For the text-containing cell, return its midpoint in (x, y) coordinate format. 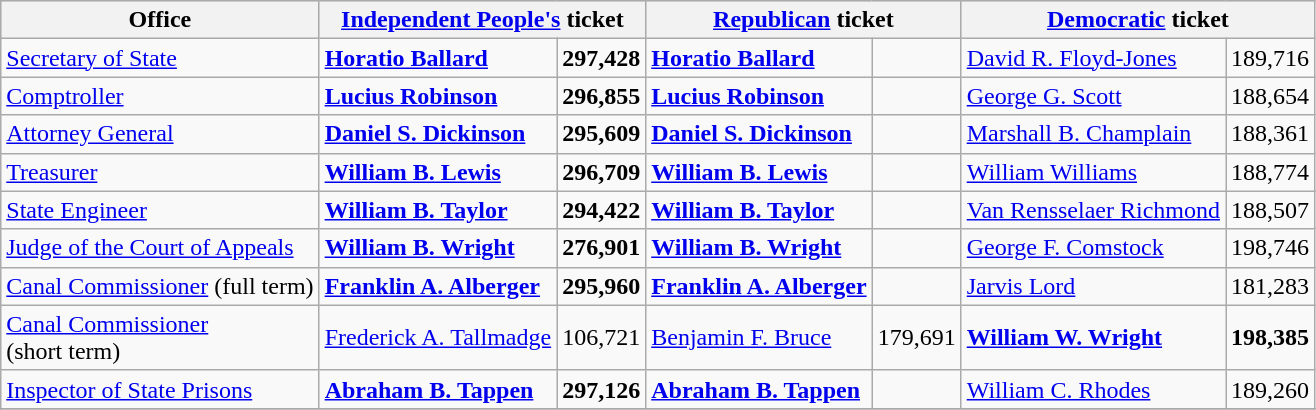
Attorney General (160, 134)
297,126 (602, 389)
Van Rensselaer Richmond (1093, 210)
188,774 (1270, 172)
181,283 (1270, 286)
Treasurer (160, 172)
188,361 (1270, 134)
295,960 (602, 286)
Republican ticket (804, 20)
296,709 (602, 172)
188,507 (1270, 210)
Secretary of State (160, 58)
Canal Commissioner (short term) (160, 338)
297,428 (602, 58)
William W. Wright (1093, 338)
Frederick A. Tallmadge (438, 338)
George G. Scott (1093, 96)
Inspector of State Prisons (160, 389)
198,746 (1270, 248)
George F. Comstock (1093, 248)
Independent People's ticket (482, 20)
William Williams (1093, 172)
Judge of the Court of Appeals (160, 248)
189,260 (1270, 389)
198,385 (1270, 338)
William C. Rhodes (1093, 389)
294,422 (602, 210)
Jarvis Lord (1093, 286)
188,654 (1270, 96)
296,855 (602, 96)
276,901 (602, 248)
Democratic ticket (1138, 20)
David R. Floyd-Jones (1093, 58)
Benjamin F. Bruce (759, 338)
Canal Commissioner (full term) (160, 286)
189,716 (1270, 58)
106,721 (602, 338)
Comptroller (160, 96)
295,609 (602, 134)
State Engineer (160, 210)
179,691 (916, 338)
Office (160, 20)
Marshall B. Champlain (1093, 134)
